Detect which cell encompasses the target text, then output its (x, y) center coordinate. 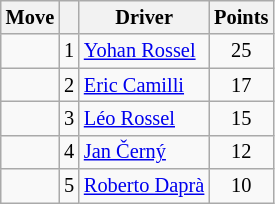
17 (241, 85)
2 (69, 85)
1 (69, 51)
3 (69, 118)
Eric Camilli (144, 85)
25 (241, 51)
15 (241, 118)
Points (241, 17)
Léo Rossel (144, 118)
Yohan Rossel (144, 51)
Roberto Daprà (144, 186)
5 (69, 186)
12 (241, 152)
4 (69, 152)
Jan Černý (144, 152)
10 (241, 186)
Driver (144, 17)
Move (30, 17)
